Extract the (x, y) coordinate from the center of the cell holding the provided text.  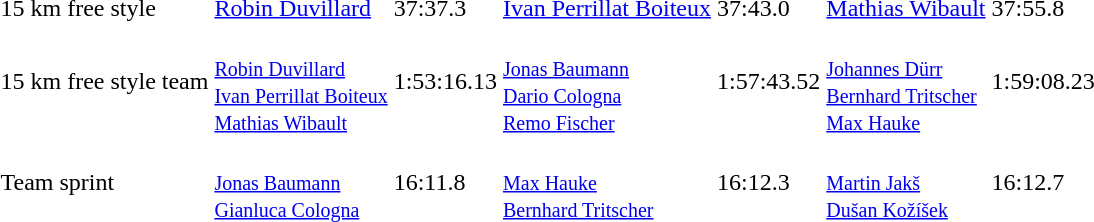
Johannes DürrBernhard TritscherMax Hauke (906, 82)
Robin DuvillardIvan Perrillat BoiteuxMathias Wibault (301, 82)
Jonas BaumannDario ColognaRemo Fischer (608, 82)
1:57:43.52 (768, 82)
1:53:16.13 (445, 82)
